Extract the (x, y) coordinate from the center of the cell holding the provided text.  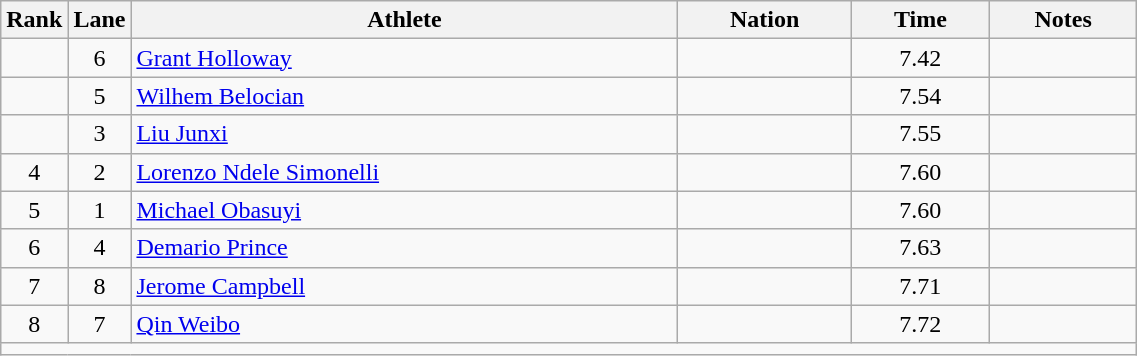
2 (100, 172)
7.42 (920, 58)
7.55 (920, 134)
Demario Prince (404, 248)
Michael Obasuyi (404, 210)
7.54 (920, 96)
Time (920, 20)
Lane (100, 20)
Rank (34, 20)
Wilhem Belocian (404, 96)
7.71 (920, 286)
Lorenzo Ndele Simonelli (404, 172)
Grant Holloway (404, 58)
Liu Junxi (404, 134)
Qin Weibo (404, 324)
1 (100, 210)
7.63 (920, 248)
Athlete (404, 20)
7.72 (920, 324)
3 (100, 134)
Jerome Campbell (404, 286)
Notes (1063, 20)
Nation (764, 20)
